From the cell containing the given text, extract its center point as (X, Y) coordinate. 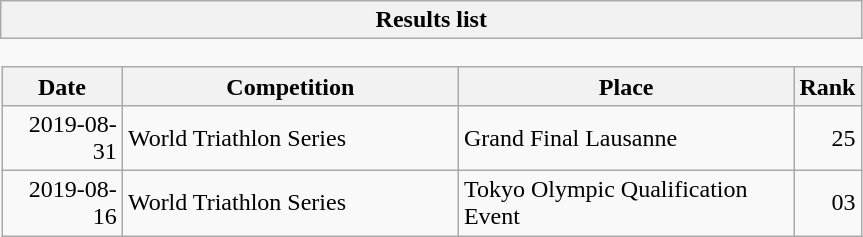
Date (62, 86)
Results list (432, 20)
Competition (290, 86)
Grand Final Lausanne (626, 138)
2019-08-16 (62, 202)
2019-08-31 (62, 138)
03 (828, 202)
Rank (828, 86)
25 (828, 138)
Tokyo Olympic Qualification Event (626, 202)
Place (626, 86)
